Output the [x, y] coordinate of the center of the cell containing the given text.  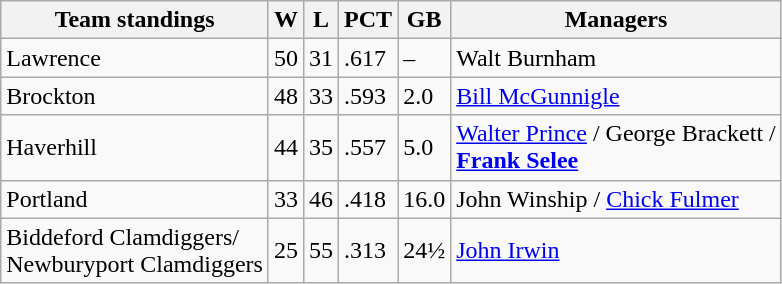
.593 [368, 96]
25 [286, 250]
Lawrence [135, 58]
Haverhill [135, 148]
Team standings [135, 20]
2.0 [424, 96]
44 [286, 148]
GB [424, 20]
PCT [368, 20]
50 [286, 58]
– [424, 58]
Walt Burnham [616, 58]
Managers [616, 20]
31 [320, 58]
W [286, 20]
35 [320, 148]
48 [286, 96]
Brockton [135, 96]
L [320, 20]
46 [320, 199]
24½ [424, 250]
.557 [368, 148]
.617 [368, 58]
Walter Prince / George Brackett / Frank Selee [616, 148]
John Irwin [616, 250]
55 [320, 250]
Biddeford Clamdiggers/Newburyport Clamdiggers [135, 250]
Bill McGunnigle [616, 96]
.418 [368, 199]
16.0 [424, 199]
Portland [135, 199]
5.0 [424, 148]
John Winship / Chick Fulmer [616, 199]
.313 [368, 250]
